Identify which cell holds the provided text, then report its [X, Y] central coordinate. 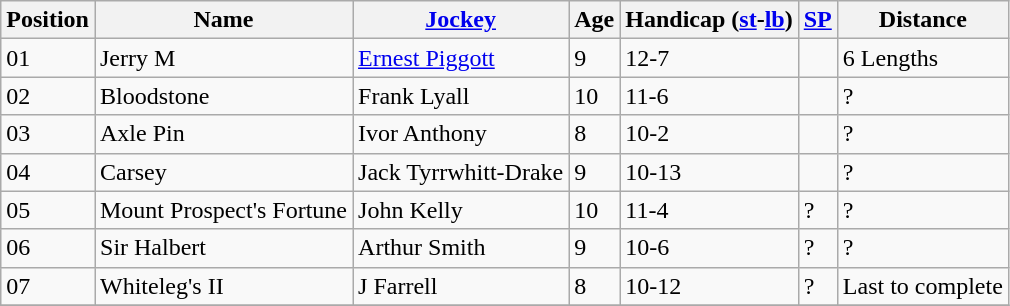
04 [48, 172]
Carsey [223, 172]
Frank Lyall [461, 96]
11-4 [709, 210]
Axle Pin [223, 134]
11-6 [709, 96]
06 [48, 248]
Sir Halbert [223, 248]
John Kelly [461, 210]
10-13 [709, 172]
Jack Tyrrwhitt-Drake [461, 172]
05 [48, 210]
Arthur Smith [461, 248]
Bloodstone [223, 96]
Mount Prospect's Fortune [223, 210]
03 [48, 134]
Position [48, 20]
Jerry M [223, 58]
Ernest Piggott [461, 58]
Whiteleg's II [223, 286]
01 [48, 58]
12-7 [709, 58]
10-6 [709, 248]
SP [818, 20]
Handicap (st-lb) [709, 20]
Age [594, 20]
Jockey [461, 20]
10-12 [709, 286]
J Farrell [461, 286]
10-2 [709, 134]
07 [48, 286]
6 Lengths [922, 58]
Ivor Anthony [461, 134]
02 [48, 96]
Distance [922, 20]
Name [223, 20]
Last to complete [922, 286]
